Return (X, Y) of the center of cell containing provided text 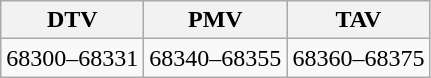
68340–68355 (216, 58)
PMV (216, 20)
68300–68331 (72, 58)
DTV (72, 20)
68360–68375 (358, 58)
TAV (358, 20)
